Return [x, y] of the center of cell containing provided text 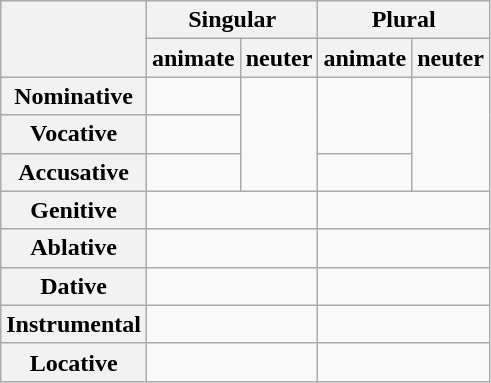
Dative [74, 286]
Locative [74, 362]
Instrumental [74, 324]
Nominative [74, 96]
Singular [232, 20]
Plural [404, 20]
Vocative [74, 134]
Genitive [74, 210]
Ablative [74, 248]
Accusative [74, 172]
